Provide the [X, Y] coordinate of the cell's center where the given text is located.  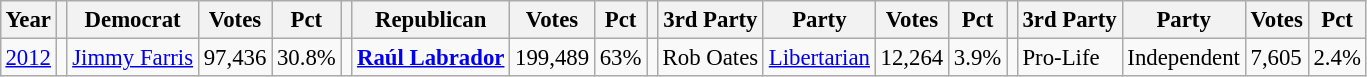
12,264 [912, 57]
30.8% [306, 57]
2.4% [1337, 57]
63% [620, 57]
Independent [1184, 57]
Libertarian [819, 57]
2012 [28, 57]
Year [28, 20]
Raúl Labrador [431, 57]
Republican [431, 20]
97,436 [234, 57]
Pro-Life [1070, 57]
Rob Oates [710, 57]
199,489 [552, 57]
7,605 [1276, 57]
Jimmy Farris [132, 57]
3.9% [977, 57]
Democrat [132, 20]
